Capture the cell that displays the provided text and extract its (X, Y) central coordinate. 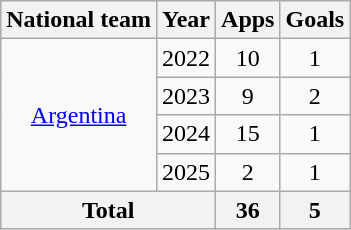
2024 (186, 134)
36 (248, 210)
2023 (186, 96)
Year (186, 20)
Argentina (79, 115)
Total (108, 210)
15 (248, 134)
Goals (315, 20)
2022 (186, 58)
10 (248, 58)
Apps (248, 20)
National team (79, 20)
9 (248, 96)
2025 (186, 172)
5 (315, 210)
